Locate the cell with the specified text and output its [X, Y] center coordinate. 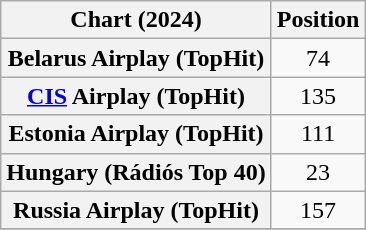
23 [318, 172]
Russia Airplay (TopHit) [136, 210]
157 [318, 210]
Hungary (Rádiós Top 40) [136, 172]
135 [318, 96]
Chart (2024) [136, 20]
Belarus Airplay (TopHit) [136, 58]
Estonia Airplay (TopHit) [136, 134]
CIS Airplay (TopHit) [136, 96]
74 [318, 58]
Position [318, 20]
111 [318, 134]
